Locate the cell with the specified text and output its [x, y] center coordinate. 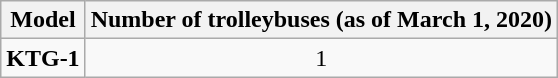
1 [321, 58]
KTG-1 [43, 58]
Number of trolleybuses (as of March 1, 2020) [321, 20]
Model [43, 20]
